Return the [X, Y] coordinate for the center point of the cell that contains the specified text.  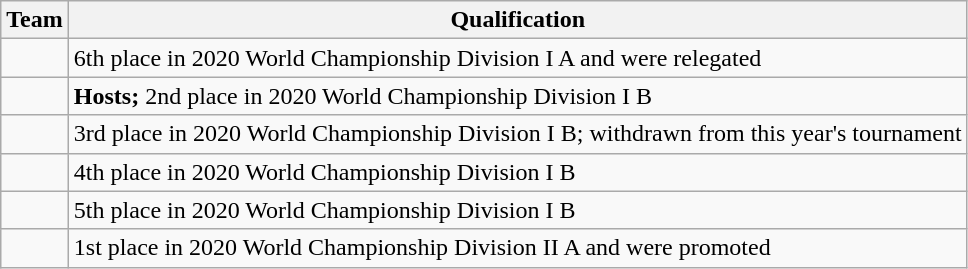
Hosts; 2nd place in 2020 World Championship Division I B [518, 96]
5th place in 2020 World Championship Division I B [518, 210]
1st place in 2020 World Championship Division II A and were promoted [518, 248]
Qualification [518, 20]
Team [35, 20]
4th place in 2020 World Championship Division I B [518, 172]
3rd place in 2020 World Championship Division I B; withdrawn from this year's tournament [518, 134]
6th place in 2020 World Championship Division I A and were relegated [518, 58]
